Locate the cell with the specified text and output its (x, y) center coordinate. 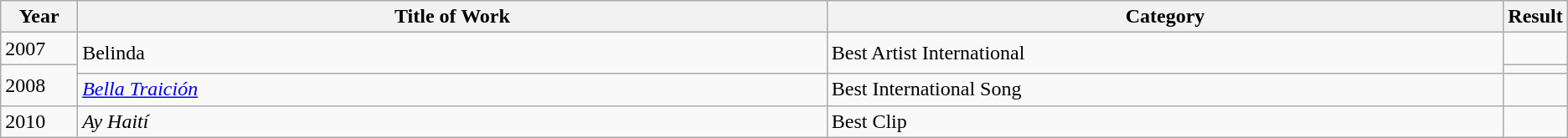
Title of Work (452, 17)
2010 (39, 121)
Year (39, 17)
Result (1535, 17)
Best Artist International (1165, 54)
Ay Haití (452, 121)
Best Clip (1165, 121)
Belinda (452, 54)
Bella Traición (452, 89)
2007 (39, 49)
Category (1165, 17)
2008 (39, 85)
Best International Song (1165, 89)
